For the text-containing cell, return its midpoint in [X, Y] coordinate format. 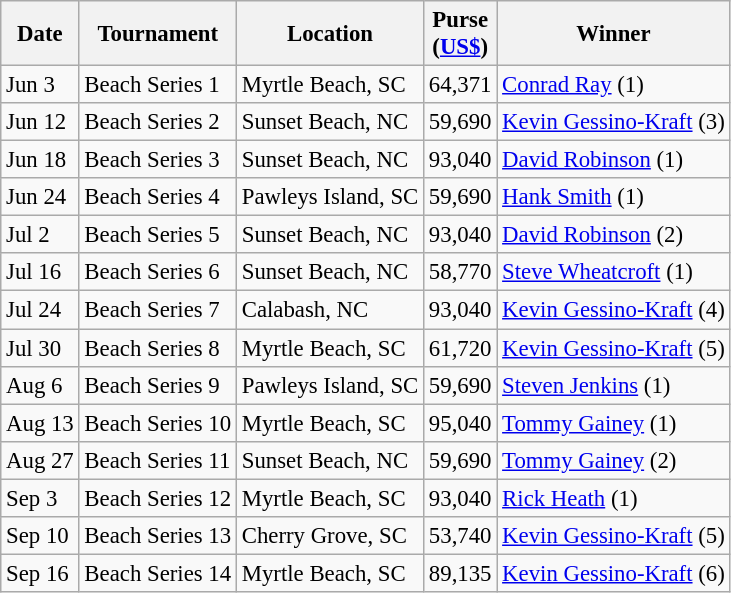
Beach Series 11 [158, 460]
Beach Series 6 [158, 273]
Jun 24 [40, 197]
Tommy Gainey (1) [614, 423]
Tournament [158, 34]
Kevin Gessino-Kraft (6) [614, 573]
Beach Series 14 [158, 573]
Steven Jenkins (1) [614, 385]
Kevin Gessino-Kraft (3) [614, 122]
Aug 13 [40, 423]
Location [330, 34]
Sep 16 [40, 573]
Jul 16 [40, 273]
58,770 [460, 273]
Beach Series 4 [158, 197]
Aug 27 [40, 460]
Sep 10 [40, 536]
Rick Heath (1) [614, 498]
Jul 2 [40, 235]
Conrad Ray (1) [614, 85]
Aug 6 [40, 385]
Beach Series 3 [158, 160]
Jun 18 [40, 160]
Purse(US$) [460, 34]
Tommy Gainey (2) [614, 460]
Beach Series 8 [158, 348]
64,371 [460, 85]
Beach Series 12 [158, 498]
David Robinson (2) [614, 235]
Beach Series 1 [158, 85]
Steve Wheatcroft (1) [614, 273]
95,040 [460, 423]
Winner [614, 34]
Calabash, NC [330, 310]
Beach Series 9 [158, 385]
Beach Series 13 [158, 536]
Sep 3 [40, 498]
Jun 3 [40, 85]
53,740 [460, 536]
Cherry Grove, SC [330, 536]
Jul 30 [40, 348]
61,720 [460, 348]
Kevin Gessino-Kraft (4) [614, 310]
89,135 [460, 573]
Beach Series 2 [158, 122]
Hank Smith (1) [614, 197]
Jul 24 [40, 310]
David Robinson (1) [614, 160]
Beach Series 5 [158, 235]
Beach Series 10 [158, 423]
Jun 12 [40, 122]
Beach Series 7 [158, 310]
Date [40, 34]
